Capture the cell that displays the provided text and extract its (x, y) central coordinate. 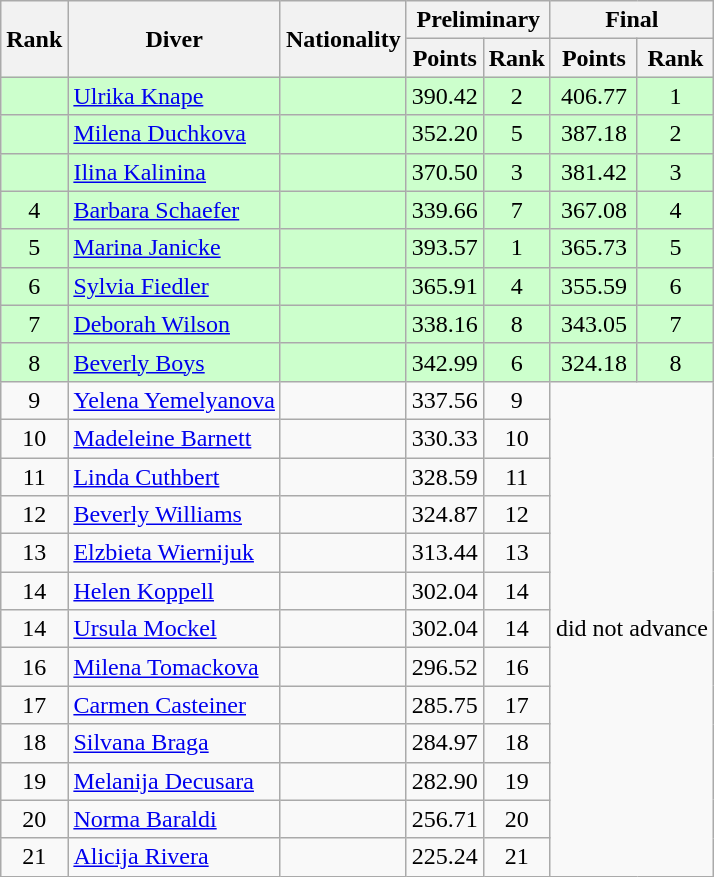
256.71 (444, 819)
370.50 (444, 172)
324.87 (444, 515)
did not advance (632, 628)
Ulrika Knape (174, 96)
Ursula Mockel (174, 629)
Alicija Rivera (174, 857)
343.05 (594, 324)
387.18 (594, 134)
Silvana Braga (174, 743)
Barbara Schaefer (174, 210)
Nationality (343, 39)
Milena Duchkova (174, 134)
Deborah Wilson (174, 324)
313.44 (444, 553)
296.52 (444, 667)
Milena Tomackova (174, 667)
285.75 (444, 705)
342.99 (444, 362)
Carmen Casteiner (174, 705)
Final (632, 20)
Linda Cuthbert (174, 477)
330.33 (444, 438)
Marina Janicke (174, 248)
Beverly Boys (174, 362)
Madeleine Barnett (174, 438)
339.66 (444, 210)
381.42 (594, 172)
282.90 (444, 781)
365.91 (444, 286)
Sylvia Fiedler (174, 286)
Diver (174, 39)
225.24 (444, 857)
365.73 (594, 248)
352.20 (444, 134)
367.08 (594, 210)
Beverly Williams (174, 515)
338.16 (444, 324)
Preliminary (478, 20)
Norma Baraldi (174, 819)
324.18 (594, 362)
284.97 (444, 743)
Helen Koppell (174, 591)
355.59 (594, 286)
Melanija Decusara (174, 781)
393.57 (444, 248)
Elzbieta Wiernijuk (174, 553)
390.42 (444, 96)
337.56 (444, 400)
328.59 (444, 477)
Yelena Yemelyanova (174, 400)
Ilina Kalinina (174, 172)
406.77 (594, 96)
